Search for the cell housing the specified text and yield its [X, Y] center coordinate. 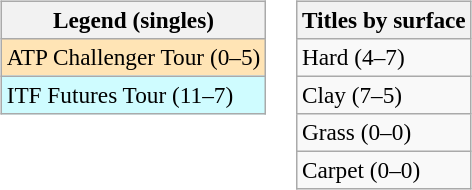
Carpet (0–0) [384, 171]
ATP Challenger Tour (0–5) [133, 57]
Clay (7–5) [384, 95]
Hard (4–7) [384, 57]
Grass (0–0) [384, 133]
Legend (singles) [133, 20]
ITF Futures Tour (11–7) [133, 95]
Titles by surface [384, 20]
